Output the [X, Y] coordinate of the center of the cell containing the given text.  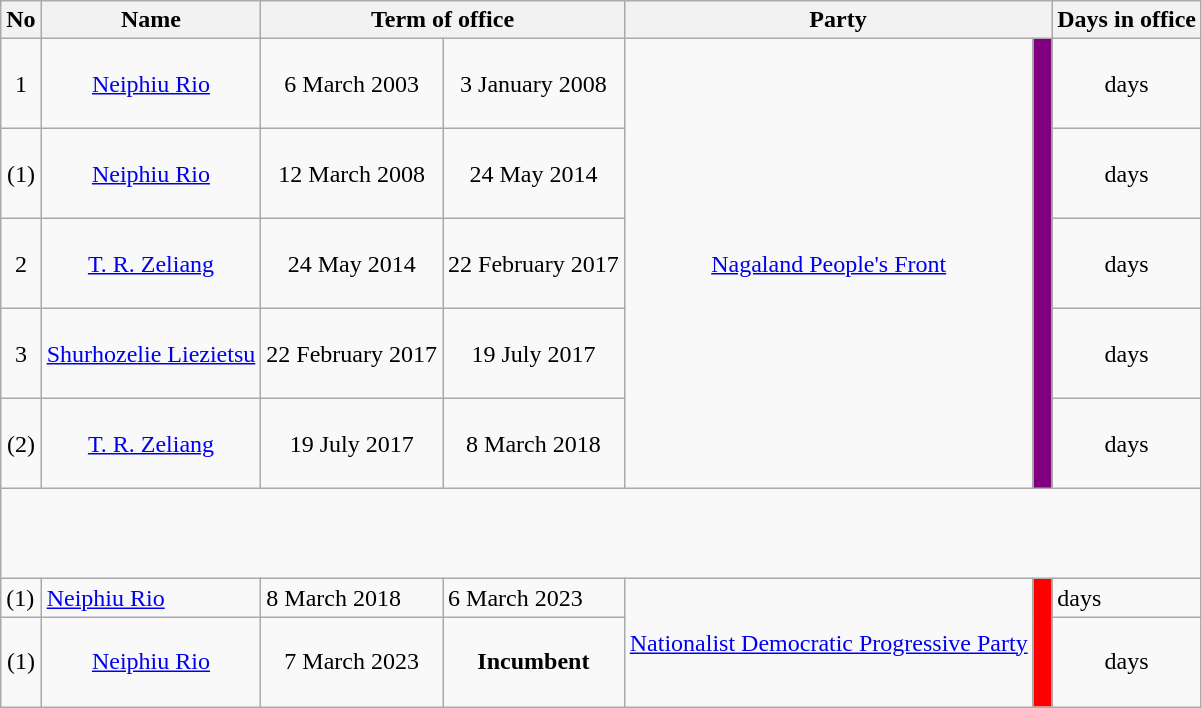
2 [21, 264]
Incumbent [534, 662]
6 March 2003 [352, 84]
3 January 2008 [534, 84]
No [21, 20]
7 March 2023 [352, 662]
Name [151, 20]
Days in office [1127, 20]
12 March 2008 [352, 174]
(2) [21, 444]
6 March 2023 [534, 598]
Term of office [442, 20]
Party [838, 20]
3 [21, 354]
Nagaland People's Front [828, 264]
1 [21, 84]
Nationalist Democratic Progressive Party [828, 643]
Shurhozelie Liezietsu [151, 354]
